Detect which cell encompasses the target text, then output its (X, Y) center coordinate. 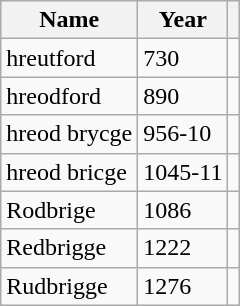
956-10 (183, 134)
Rudbrigge (70, 286)
1086 (183, 210)
Year (183, 20)
hreutford (70, 58)
hreodford (70, 96)
Redbrigge (70, 248)
730 (183, 58)
hreod brycge (70, 134)
890 (183, 96)
hreod bricge (70, 172)
Rodbrige (70, 210)
1222 (183, 248)
Name (70, 20)
1276 (183, 286)
1045-11 (183, 172)
